Provide the (x, y) coordinate of the cell's center where the given text is located.  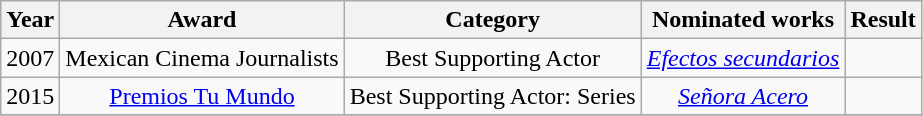
Award (202, 20)
Premios Tu Mundo (202, 96)
Efectos secundarios (743, 58)
2015 (30, 96)
Best Supporting Actor (492, 58)
Best Supporting Actor: Series (492, 96)
Señora Acero (743, 96)
Year (30, 20)
Mexican Cinema Journalists (202, 58)
Nominated works (743, 20)
Category (492, 20)
Result (883, 20)
2007 (30, 58)
